Find where the given text appears and provide that cell's center as [x, y] coordinate. 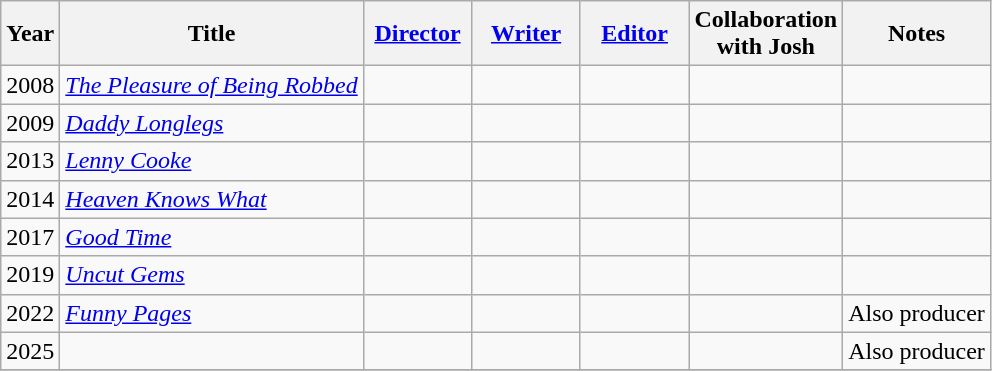
Uncut Gems [212, 275]
Director [418, 34]
Notes [917, 34]
Heaven Knows What [212, 199]
Editor [634, 34]
Title [212, 34]
2017 [30, 237]
2008 [30, 85]
Lenny Cooke [212, 161]
2014 [30, 199]
Collaboration with Josh [766, 34]
2022 [30, 313]
Daddy Longlegs [212, 123]
Good Time [212, 237]
2013 [30, 161]
2009 [30, 123]
2019 [30, 275]
Writer [526, 34]
Funny Pages [212, 313]
The Pleasure of Being Robbed [212, 85]
2025 [30, 351]
Year [30, 34]
